For the text-containing cell, return its midpoint in (X, Y) coordinate format. 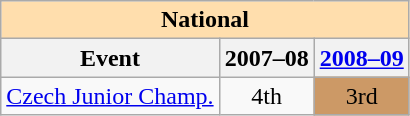
National (205, 20)
3rd (362, 96)
Czech Junior Champ. (110, 96)
2007–08 (266, 58)
2008–09 (362, 58)
4th (266, 96)
Event (110, 58)
